Return the (x, y) coordinate for the center point of the cell that contains the specified text.  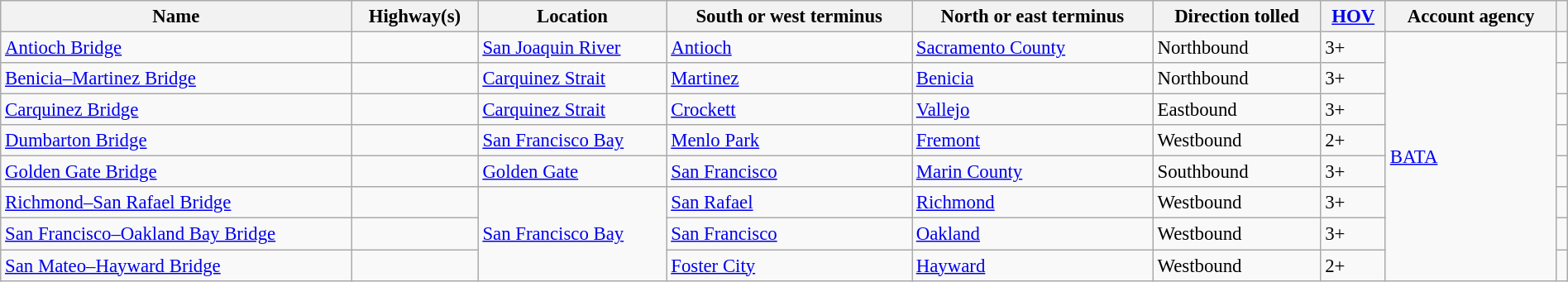
Antioch Bridge (176, 48)
Marin County (1032, 172)
Direction tolled (1237, 17)
Oakland (1032, 234)
Southbound (1237, 172)
San Joaquin River (572, 48)
Foster City (789, 265)
Martinez (789, 79)
North or east terminus (1032, 17)
Eastbound (1237, 110)
Sacramento County (1032, 48)
Hayward (1032, 265)
San Mateo–Hayward Bridge (176, 265)
Highway(s) (415, 17)
Richmond (1032, 203)
Name (176, 17)
San Rafael (789, 203)
South or west terminus (789, 17)
Dumbarton Bridge (176, 141)
Golden Gate (572, 172)
Richmond–San Rafael Bridge (176, 203)
Account agency (1470, 17)
San Francisco–Oakland Bay Bridge (176, 234)
Crockett (789, 110)
Benicia (1032, 79)
HOV (1353, 17)
Golden Gate Bridge (176, 172)
Benicia–Martinez Bridge (176, 79)
Carquinez Bridge (176, 110)
Fremont (1032, 141)
Location (572, 17)
Vallejo (1032, 110)
BATA (1470, 157)
Menlo Park (789, 141)
Antioch (789, 48)
